Return the (X, Y) coordinate for the center point of the cell that contains the specified text.  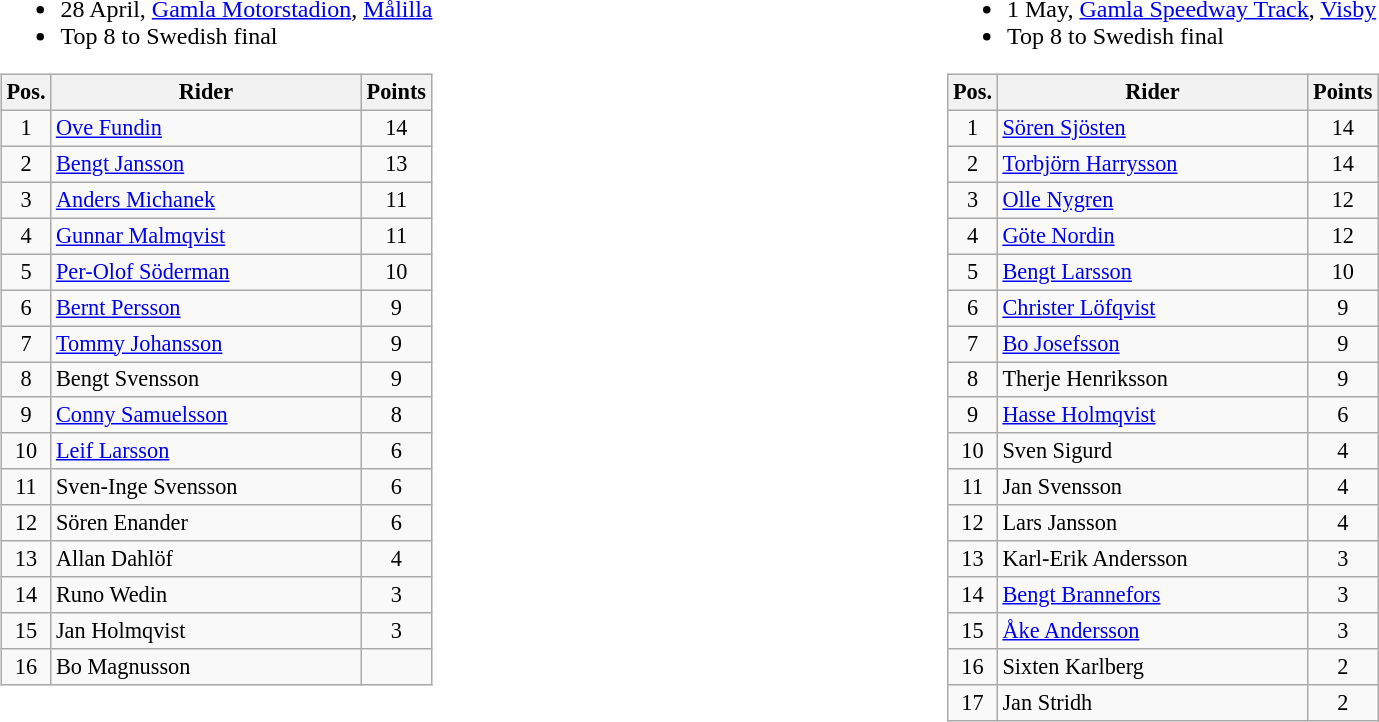
Bengt Svensson (206, 380)
Jan Stridh (1152, 703)
Christer Löfqvist (1152, 308)
Torbjörn Harrysson (1152, 164)
Olle Nygren (1152, 200)
Tommy Johansson (206, 344)
Karl-Erik Andersson (1152, 559)
Allan Dahlöf (206, 559)
Runo Wedin (206, 595)
Åke Andersson (1152, 631)
Bo Magnusson (206, 667)
Jan Svensson (1152, 487)
Gunnar Malmqvist (206, 236)
Per-Olof Söderman (206, 272)
Hasse Holmqvist (1152, 415)
Therje Henriksson (1152, 380)
Sören Sjösten (1152, 128)
Bo Josefsson (1152, 344)
Bengt Brannefors (1152, 595)
Göte Nordin (1152, 236)
17 (972, 703)
Bengt Jansson (206, 164)
Sören Enander (206, 523)
Conny Samuelsson (206, 415)
Bernt Persson (206, 308)
Bengt Larsson (1152, 272)
Sven-Inge Svensson (206, 487)
Ove Fundin (206, 128)
Anders Michanek (206, 200)
Sixten Karlberg (1152, 667)
Sven Sigurd (1152, 451)
Leif Larsson (206, 451)
Lars Jansson (1152, 523)
Jan Holmqvist (206, 631)
